Locate the cell with the specified text and output its [X, Y] center coordinate. 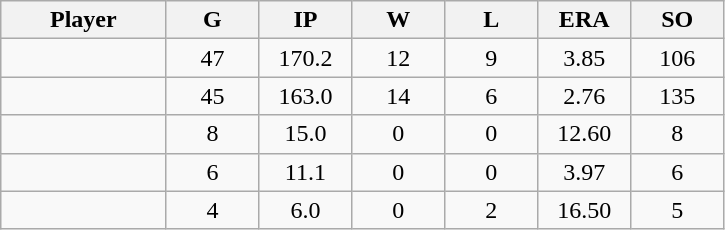
5 [678, 210]
SO [678, 20]
G [212, 20]
14 [398, 96]
106 [678, 58]
ERA [584, 20]
47 [212, 58]
135 [678, 96]
6.0 [306, 210]
4 [212, 210]
12.60 [584, 134]
Player [84, 20]
12 [398, 58]
IP [306, 20]
2.76 [584, 96]
2 [492, 210]
3.85 [584, 58]
3.97 [584, 172]
9 [492, 58]
L [492, 20]
170.2 [306, 58]
15.0 [306, 134]
16.50 [584, 210]
11.1 [306, 172]
45 [212, 96]
W [398, 20]
163.0 [306, 96]
